Extract the (x, y) coordinate from the center of the cell holding the provided text.  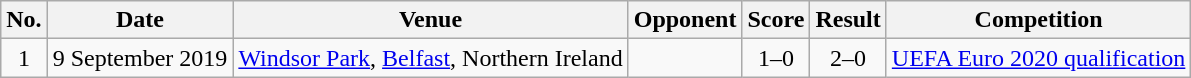
Score (776, 20)
9 September 2019 (140, 58)
Result (848, 20)
Opponent (685, 20)
2–0 (848, 58)
Windsor Park, Belfast, Northern Ireland (430, 58)
No. (24, 20)
Date (140, 20)
1–0 (776, 58)
1 (24, 58)
Venue (430, 20)
Competition (1038, 20)
UEFA Euro 2020 qualification (1038, 58)
